From the cell containing the given text, extract its center point as (X, Y) coordinate. 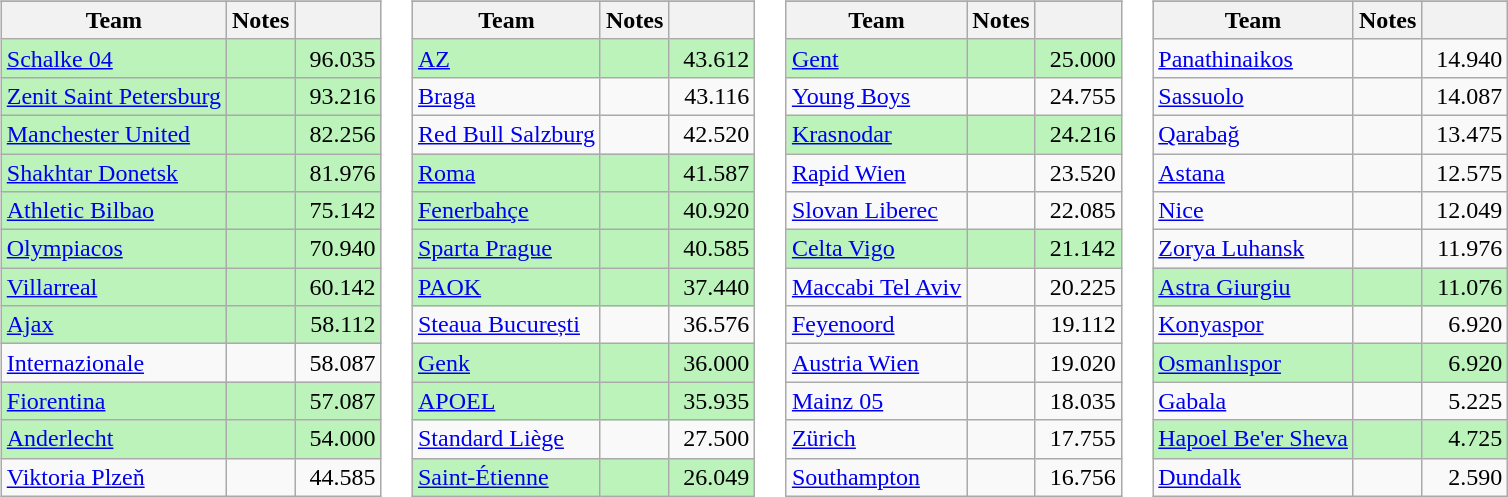
Gabala (1254, 401)
75.142 (338, 211)
60.142 (338, 287)
APOEL (506, 401)
Zorya Luhansk (1254, 249)
Manchester United (114, 134)
41.587 (712, 173)
Sparta Prague (506, 249)
12.049 (1465, 211)
Mainz 05 (876, 401)
81.976 (338, 173)
24.755 (1078, 96)
25.000 (1078, 58)
Astra Giurgiu (1254, 287)
Fiorentina (114, 401)
54.000 (338, 439)
Zürich (876, 439)
96.035 (338, 58)
Red Bull Salzburg (506, 134)
Schalke 04 (114, 58)
Osmanlıspor (1254, 363)
Panathinaikos (1254, 58)
43.612 (712, 58)
26.049 (712, 477)
19.020 (1078, 363)
Rapid Wien (876, 173)
24.216 (1078, 134)
16.756 (1078, 477)
27.500 (712, 439)
Steaua București (506, 325)
42.520 (712, 134)
40.585 (712, 249)
Fenerbahçe (506, 211)
Anderlecht (114, 439)
Saint-Étienne (506, 477)
PAOK (506, 287)
Olympiacos (114, 249)
93.216 (338, 96)
Athletic Bilbao (114, 211)
19.112 (1078, 325)
40.920 (712, 211)
23.520 (1078, 173)
Austria Wien (876, 363)
Konyaspor (1254, 325)
22.085 (1078, 211)
17.755 (1078, 439)
Dundalk (1254, 477)
Viktoria Plzeň (114, 477)
Nice (1254, 211)
21.142 (1078, 249)
70.940 (338, 249)
82.256 (338, 134)
58.112 (338, 325)
Genk (506, 363)
Qarabağ (1254, 134)
58.087 (338, 363)
Ajax (114, 325)
4.725 (1465, 439)
Shakhtar Donetsk (114, 173)
Slovan Liberec (876, 211)
Braga (506, 96)
Young Boys (876, 96)
Sassuolo (1254, 96)
Standard Liège (506, 439)
44.585 (338, 477)
Roma (506, 173)
5.225 (1465, 401)
43.116 (712, 96)
12.575 (1465, 173)
AZ (506, 58)
Gent (876, 58)
20.225 (1078, 287)
Hapoel Be'er Sheva (1254, 439)
Celta Vigo (876, 249)
57.087 (338, 401)
36.000 (712, 363)
11.076 (1465, 287)
37.440 (712, 287)
14.940 (1465, 58)
Krasnodar (876, 134)
Southampton (876, 477)
Zenit Saint Petersburg (114, 96)
13.475 (1465, 134)
Astana (1254, 173)
14.087 (1465, 96)
18.035 (1078, 401)
35.935 (712, 401)
Maccabi Tel Aviv (876, 287)
Internazionale (114, 363)
36.576 (712, 325)
Villarreal (114, 287)
Feyenoord (876, 325)
11.976 (1465, 249)
2.590 (1465, 477)
